From the cell containing the given text, extract its center point as [X, Y] coordinate. 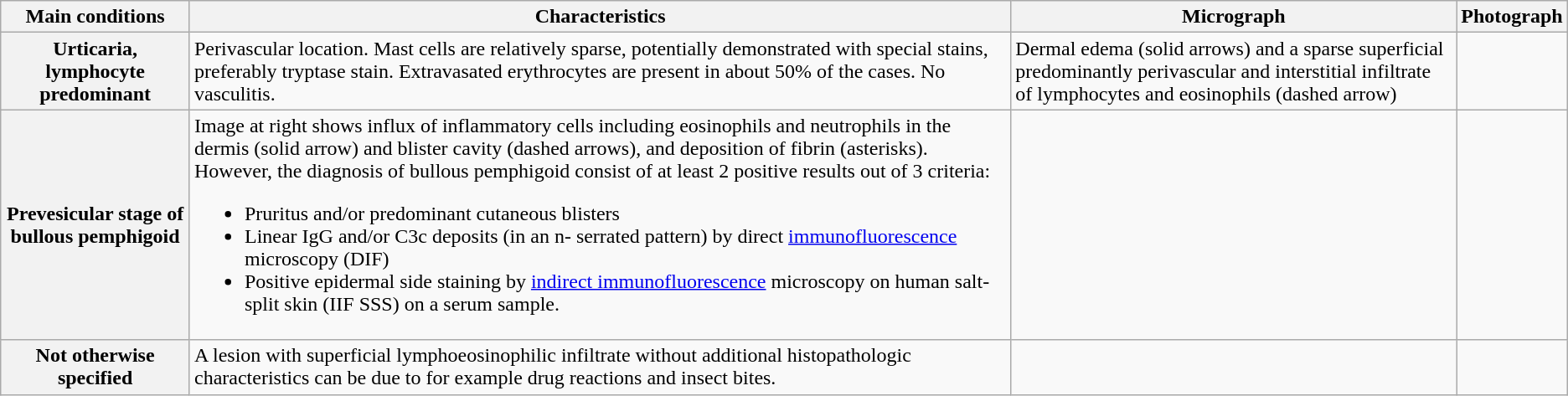
Main conditions [95, 17]
Micrograph [1234, 17]
Photograph [1512, 17]
Not otherwise specified [95, 367]
Prevesicular stage of bullous pemphigoid [95, 224]
Characteristics [600, 17]
Urticaria, lymphocyte predominant [95, 71]
